Detect which cell encompasses the target text, then output its [x, y] center coordinate. 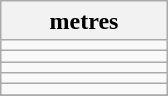
metres [84, 20]
